Identify which cell holds the provided text, then report its (x, y) central coordinate. 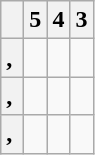
3 (82, 20)
5 (36, 20)
4 (58, 20)
